Provide the [x, y] coordinate of the cell's center where the given text is located.  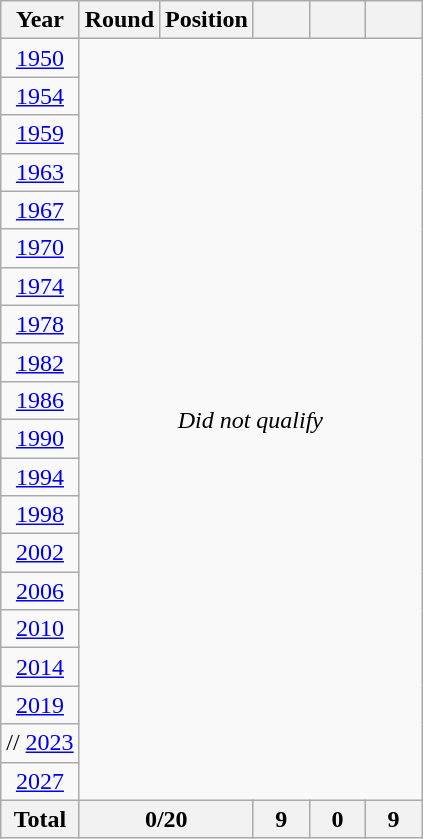
2002 [40, 553]
Did not qualify [250, 420]
1998 [40, 515]
1986 [40, 400]
2014 [40, 667]
1978 [40, 324]
Position [207, 20]
1990 [40, 438]
1967 [40, 210]
1950 [40, 58]
1982 [40, 362]
2010 [40, 629]
1994 [40, 477]
2019 [40, 705]
1954 [40, 96]
1963 [40, 172]
2027 [40, 781]
Year [40, 20]
Round [119, 20]
1970 [40, 248]
0/20 [166, 819]
1974 [40, 286]
2006 [40, 591]
1959 [40, 134]
Total [40, 819]
0 [337, 819]
// 2023 [40, 743]
